Find where the given text appears and provide that cell's center as (x, y) coordinate. 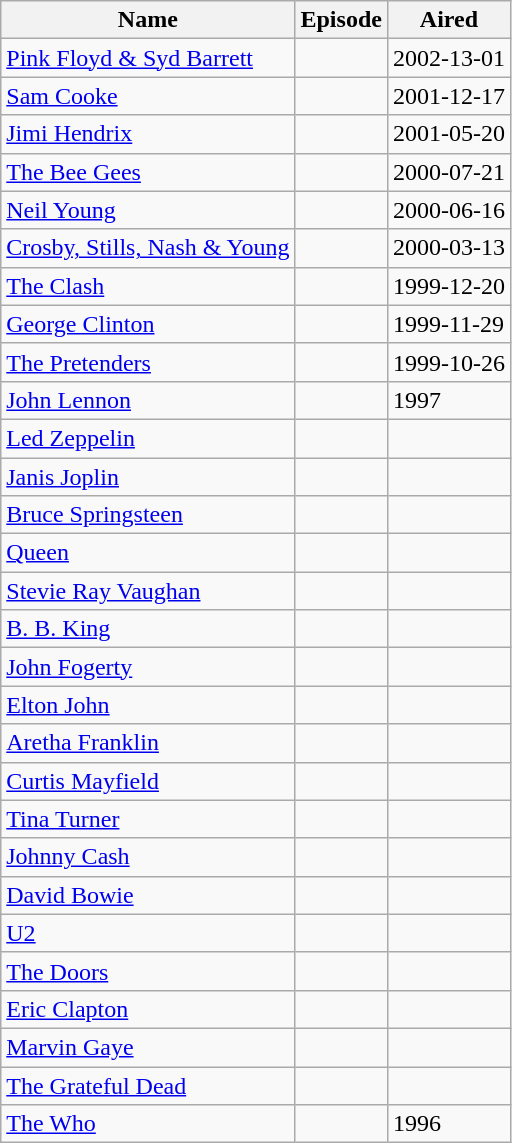
2001-12-17 (448, 96)
John Fogerty (148, 667)
Led Zeppelin (148, 438)
Stevie Ray Vaughan (148, 591)
Tina Turner (148, 819)
Curtis Mayfield (148, 781)
Janis Joplin (148, 477)
The Bee Gees (148, 172)
Jimi Hendrix (148, 134)
Episode (341, 20)
Johnny Cash (148, 857)
Neil Young (148, 210)
1997 (448, 400)
John Lennon (148, 400)
Aired (448, 20)
Crosby, Stills, Nash & Young (148, 248)
Eric Clapton (148, 1009)
2000-06-16 (448, 210)
The Who (148, 1124)
2001-05-20 (448, 134)
1999-11-29 (448, 324)
The Clash (148, 286)
Sam Cooke (148, 96)
The Pretenders (148, 362)
Aretha Franklin (148, 743)
2002-13-01 (448, 58)
George Clinton (148, 324)
Marvin Gaye (148, 1047)
1999-10-26 (448, 362)
Pink Floyd & Syd Barrett (148, 58)
2000-07-21 (448, 172)
2000-03-13 (448, 248)
David Bowie (148, 895)
B. B. King (148, 629)
1996 (448, 1124)
Bruce Springsteen (148, 515)
U2 (148, 933)
Queen (148, 553)
Elton John (148, 705)
1999-12-20 (448, 286)
Name (148, 20)
The Grateful Dead (148, 1085)
The Doors (148, 971)
